Output the (X, Y) coordinate of the center of the cell containing the given text.  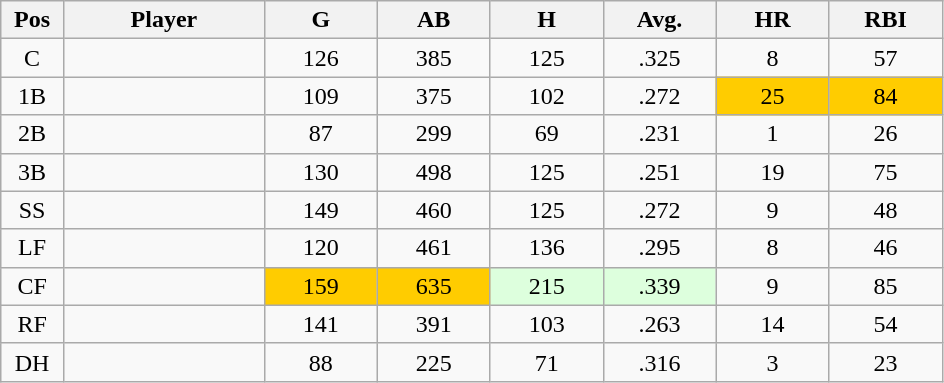
57 (886, 58)
LF (32, 248)
.295 (660, 248)
460 (434, 210)
299 (434, 134)
1B (32, 96)
54 (886, 324)
.325 (660, 58)
Player (164, 20)
CF (32, 286)
109 (320, 96)
69 (546, 134)
120 (320, 248)
498 (434, 172)
71 (546, 362)
1 (772, 134)
130 (320, 172)
385 (434, 58)
3B (32, 172)
635 (434, 286)
103 (546, 324)
SS (32, 210)
141 (320, 324)
149 (320, 210)
88 (320, 362)
HR (772, 20)
DH (32, 362)
H (546, 20)
23 (886, 362)
461 (434, 248)
C (32, 58)
.231 (660, 134)
48 (886, 210)
84 (886, 96)
26 (886, 134)
RF (32, 324)
215 (546, 286)
102 (546, 96)
75 (886, 172)
AB (434, 20)
Avg. (660, 20)
375 (434, 96)
.339 (660, 286)
.263 (660, 324)
G (320, 20)
46 (886, 248)
85 (886, 286)
2B (32, 134)
RBI (886, 20)
136 (546, 248)
3 (772, 362)
391 (434, 324)
14 (772, 324)
19 (772, 172)
87 (320, 134)
.316 (660, 362)
Pos (32, 20)
25 (772, 96)
225 (434, 362)
159 (320, 286)
126 (320, 58)
.251 (660, 172)
